Extract the [x, y] coordinate from the center of the cell holding the provided text.  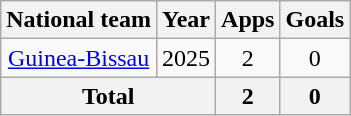
2025 [186, 58]
Total [108, 96]
Guinea-Bissau [79, 58]
Goals [315, 20]
National team [79, 20]
Year [186, 20]
Apps [248, 20]
